Capture the cell that displays the provided text and extract its (X, Y) central coordinate. 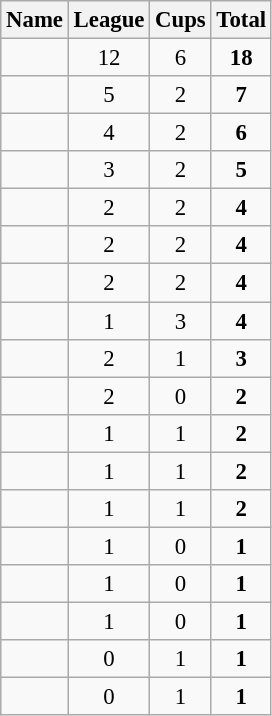
Total (241, 20)
League (108, 20)
18 (241, 58)
7 (241, 95)
12 (108, 58)
Cups (180, 20)
Name (35, 20)
